Scan for the cell matching the given text and deliver its [x, y] coordinate at center. 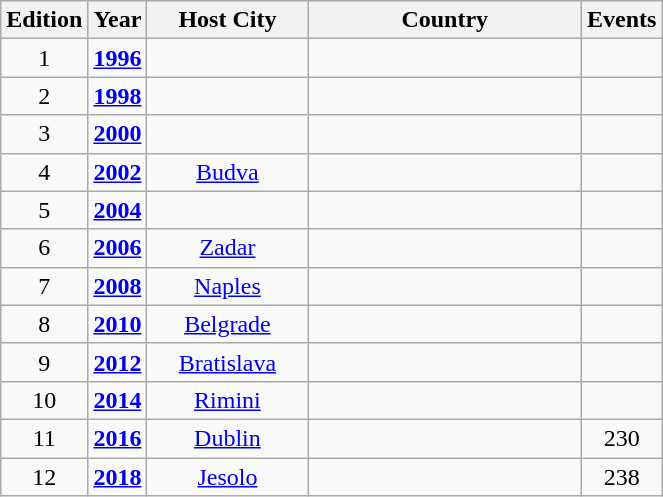
2018 [118, 477]
3 [44, 134]
7 [44, 286]
2 [44, 96]
Country [445, 20]
2014 [118, 400]
6 [44, 248]
230 [622, 438]
1 [44, 58]
238 [622, 477]
10 [44, 400]
1998 [118, 96]
2010 [118, 324]
2012 [118, 362]
Rimini [228, 400]
Naples [228, 286]
5 [44, 210]
2004 [118, 210]
2002 [118, 172]
Dublin [228, 438]
Zadar [228, 248]
9 [44, 362]
8 [44, 324]
Edition [44, 20]
Bratislava [228, 362]
Jesolo [228, 477]
2016 [118, 438]
Budva [228, 172]
2000 [118, 134]
Belgrade [228, 324]
Year [118, 20]
11 [44, 438]
2006 [118, 248]
12 [44, 477]
Events [622, 20]
4 [44, 172]
1996 [118, 58]
Host City [228, 20]
2008 [118, 286]
